For the text-containing cell, return its midpoint in [x, y] coordinate format. 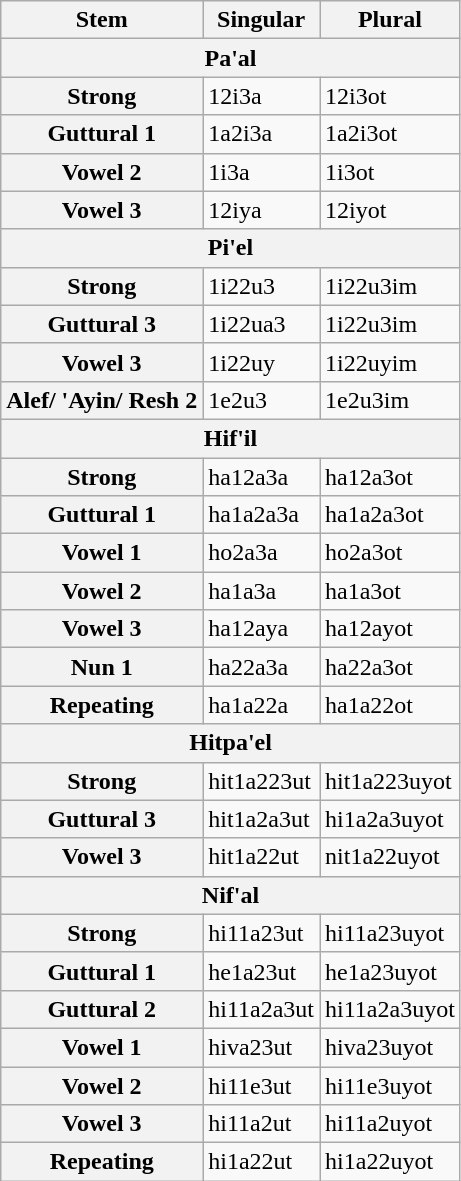
1i22ua3 [262, 324]
1i3a [262, 172]
ha12aya [262, 629]
12i3a [262, 96]
Plural [390, 20]
hi1a22uyot [390, 1162]
he1a23uyot [390, 971]
ha1a3a [262, 591]
Alef/ 'Ayin/ Resh 2 [102, 400]
1e2u3 [262, 400]
1i22uy [262, 362]
ha22a3a [262, 667]
ha1a3ot [390, 591]
1a2i3a [262, 134]
ha1a22ot [390, 705]
hiva23ut [262, 1047]
hiva23uyot [390, 1047]
hi11a2uyot [390, 1124]
ha1a2a3ot [390, 515]
hit1a22ut [262, 857]
1a2i3ot [390, 134]
12iya [262, 210]
hi11a2ut [262, 1124]
1i3ot [390, 172]
hi11e3uyot [390, 1085]
1i22uyim [390, 362]
ho2a3ot [390, 553]
hit1a223ut [262, 781]
hit1a2a3ut [262, 819]
1i22u3 [262, 286]
Nif'al [231, 895]
ho2a3a [262, 553]
ha12ayot [390, 629]
hi11e3ut [262, 1085]
Hif'il [231, 438]
hi11a2a3ut [262, 1009]
hi11a23ut [262, 933]
he1a23ut [262, 971]
Guttural 2 [102, 1009]
ha12a3a [262, 477]
ha22a3ot [390, 667]
ha1a2a3a [262, 515]
Pi'el [231, 248]
Pa'al [231, 58]
Hitpa'el [231, 743]
12iyot [390, 210]
Stem [102, 20]
hit1a223uyot [390, 781]
hi1a2a3uyot [390, 819]
Singular [262, 20]
hi11a2a3uyot [390, 1009]
hi1a22ut [262, 1162]
nit1a22uyot [390, 857]
1e2u3im [390, 400]
ha1a22a [262, 705]
Nun 1 [102, 667]
12i3ot [390, 96]
ha12a3ot [390, 477]
hi11a23uyot [390, 933]
